Pinpoint the cell where the given text exists, returning its (x, y) midpoint coordinate. 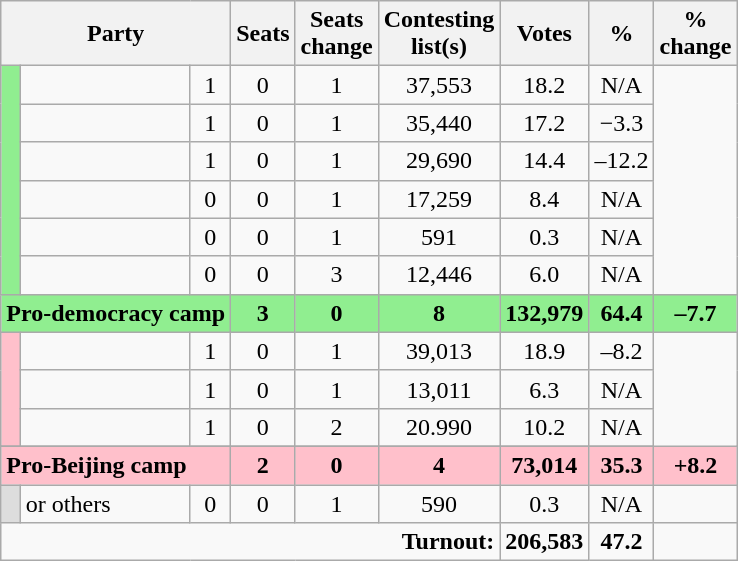
35,440 (439, 123)
–12.2 (622, 161)
590 (439, 503)
18.9 (544, 351)
37,553 (439, 85)
35.3 (622, 465)
or others (104, 503)
Turnout: (250, 542)
10.2 (544, 427)
8.4 (544, 199)
13,011 (439, 389)
47.2 (622, 542)
% (622, 34)
8 (439, 313)
–8.2 (622, 351)
%change (696, 34)
132,979 (544, 313)
29,690 (439, 161)
Seatschange (336, 34)
Party (116, 34)
73,014 (544, 465)
20.990 (439, 427)
+8.2 (696, 465)
−3.3 (622, 123)
18.2 (544, 85)
64.4 (622, 313)
591 (439, 237)
17,259 (439, 199)
14.4 (544, 161)
17.2 (544, 123)
39,013 (439, 351)
12,446 (439, 275)
Pro-Beijing camp (116, 465)
–7.7 (696, 313)
Votes (544, 34)
Contestinglist(s) (439, 34)
Seats (263, 34)
Pro-democracy camp (116, 313)
4 (439, 465)
6.3 (544, 389)
206,583 (544, 542)
6.0 (544, 275)
